Return the [X, Y] coordinate for the center point of the cell that contains the specified text.  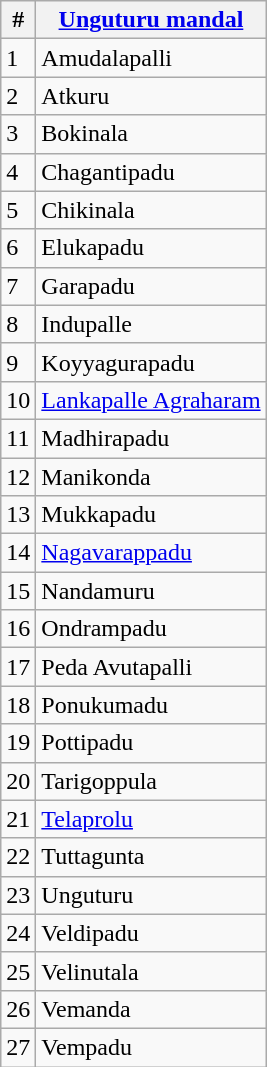
Pottipadu [151, 743]
27 [18, 1047]
Mukkapadu [151, 515]
12 [18, 477]
3 [18, 134]
Koyyagurapadu [151, 362]
22 [18, 857]
Veldipadu [151, 933]
26 [18, 1009]
Bokinala [151, 134]
25 [18, 971]
Velinutala [151, 971]
16 [18, 629]
Manikonda [151, 477]
20 [18, 781]
Ondrampadu [151, 629]
11 [18, 438]
13 [18, 515]
Unguturu [151, 895]
5 [18, 210]
18 [18, 705]
6 [18, 248]
14 [18, 553]
1 [18, 58]
# [18, 20]
Unguturu mandal [151, 20]
Lankapalle Agraharam [151, 400]
4 [18, 172]
Nandamuru [151, 591]
Madhirapadu [151, 438]
Tuttagunta [151, 857]
Indupalle [151, 324]
Telaprolu [151, 819]
7 [18, 286]
Ponukumadu [151, 705]
Vemanda [151, 1009]
Chikinala [151, 210]
23 [18, 895]
2 [18, 96]
24 [18, 933]
10 [18, 400]
Atkuru [151, 96]
9 [18, 362]
15 [18, 591]
Elukapadu [151, 248]
Tarigoppula [151, 781]
Amudalapalli [151, 58]
Nagavarappadu [151, 553]
21 [18, 819]
19 [18, 743]
17 [18, 667]
Vempadu [151, 1047]
Chagantipadu [151, 172]
Peda Avutapalli [151, 667]
Garapadu [151, 286]
8 [18, 324]
